Locate the cell with the specified text and output its (x, y) center coordinate. 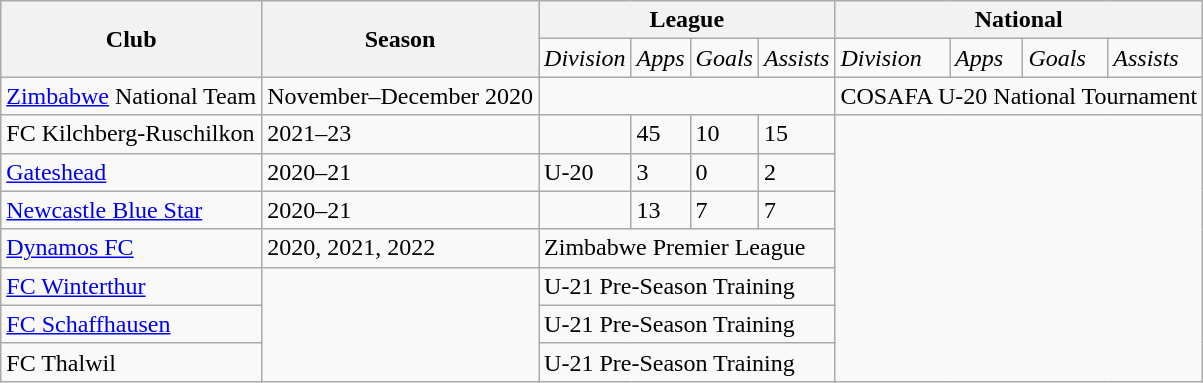
League (687, 20)
FC Kilchberg-Ruschilkon (132, 134)
Zimbabwe National Team (132, 96)
10 (724, 134)
Club (132, 39)
FC Thalwil (132, 362)
FC Winterthur (132, 286)
2020, 2021, 2022 (400, 248)
FC Schaffhausen (132, 324)
Gateshead (132, 172)
National (1019, 20)
45 (660, 134)
0 (724, 172)
Zimbabwe Premier League (687, 248)
COSAFA U-20 National Tournament (1019, 96)
15 (796, 134)
2 (796, 172)
2021–23 (400, 134)
3 (660, 172)
U-20 (585, 172)
November–December 2020 (400, 96)
Season (400, 39)
13 (660, 210)
Newcastle Blue Star (132, 210)
Dynamos FC (132, 248)
